Scan for the cell matching the given text and deliver its (X, Y) coordinate at center. 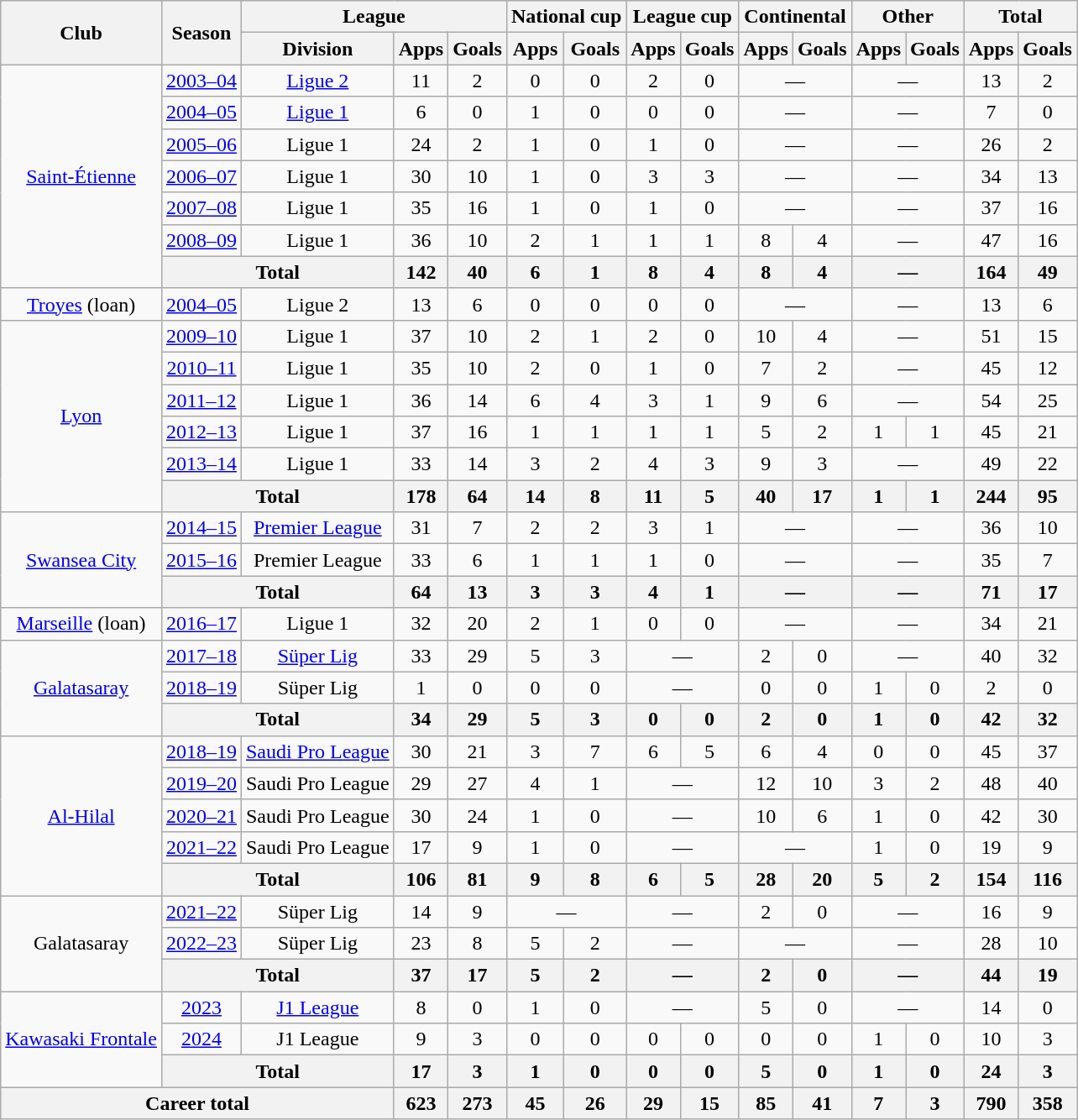
164 (991, 272)
League cup (683, 17)
Swansea City (81, 560)
273 (478, 1103)
27 (478, 783)
2017–18 (201, 656)
2013–14 (201, 464)
85 (766, 1103)
790 (991, 1103)
2009–10 (201, 336)
2003–04 (201, 81)
Career total (197, 1103)
2016–17 (201, 624)
Kawasaki Frontale (81, 1039)
44 (991, 976)
Continental (795, 17)
Lyon (81, 416)
22 (1048, 464)
League (374, 17)
2006–07 (201, 176)
116 (1048, 879)
Other (908, 17)
Al-Hilal (81, 815)
81 (478, 879)
Season (201, 33)
Marseille (loan) (81, 624)
2012–13 (201, 432)
154 (991, 879)
244 (991, 496)
2023 (201, 1007)
Saint-Étienne (81, 176)
2014–15 (201, 528)
178 (421, 496)
2010–11 (201, 368)
41 (822, 1103)
106 (421, 879)
95 (1048, 496)
2019–20 (201, 783)
51 (991, 336)
2024 (201, 1039)
48 (991, 783)
358 (1048, 1103)
Troyes (loan) (81, 304)
2008–09 (201, 240)
2007–08 (201, 208)
54 (991, 400)
Club (81, 33)
47 (991, 240)
71 (991, 592)
142 (421, 272)
25 (1048, 400)
2022–23 (201, 944)
31 (421, 528)
2020–21 (201, 815)
23 (421, 944)
Division (317, 49)
2005–06 (201, 144)
2015–16 (201, 560)
National cup (566, 17)
623 (421, 1103)
2011–12 (201, 400)
